Detect which cell encompasses the target text, then output its (x, y) center coordinate. 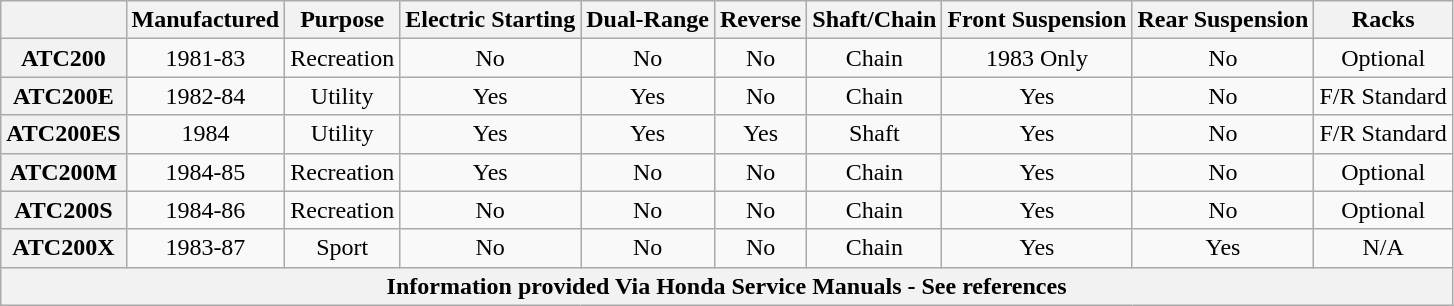
1984 (206, 134)
Information provided Via Honda Service Manuals - See references (727, 286)
Electric Starting (490, 20)
Purpose (342, 20)
1984-86 (206, 210)
ATC200M (64, 172)
Dual-Range (648, 20)
1984-85 (206, 172)
1983 Only (1037, 58)
Shaft/Chain (874, 20)
ATC200 (64, 58)
1981-83 (206, 58)
ATC200ES (64, 134)
Shaft (874, 134)
1983-87 (206, 248)
Front Suspension (1037, 20)
Reverse (760, 20)
N/A (1383, 248)
Racks (1383, 20)
Sport (342, 248)
ATC200E (64, 96)
Manufactured (206, 20)
ATC200S (64, 210)
ATC200X (64, 248)
1982-84 (206, 96)
Rear Suspension (1223, 20)
